Extract the (X, Y) coordinate from the center of the cell holding the provided text.  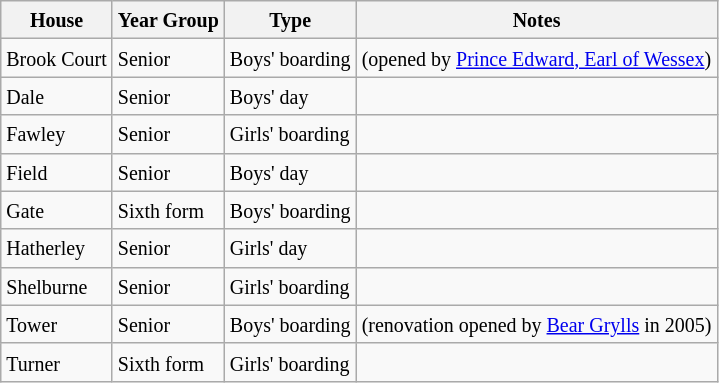
Type (290, 20)
(opened by Prince Edward, Earl of Wessex) (536, 58)
Shelburne (57, 286)
Year Group (168, 20)
Gate (57, 210)
Turner (57, 362)
Field (57, 172)
Notes (536, 20)
Hatherley (57, 248)
Tower (57, 324)
House (57, 20)
Girls' day (290, 248)
(renovation opened by Bear Grylls in 2005) (536, 324)
Brook Court (57, 58)
Fawley (57, 134)
Dale (57, 96)
